Identify which cell holds the provided text, then report its (X, Y) central coordinate. 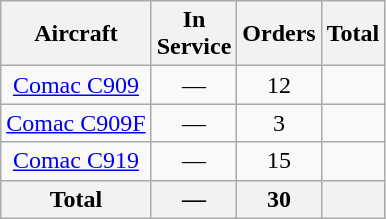
12 (279, 85)
Comac C909 (76, 85)
Comac C909F (76, 123)
15 (279, 161)
InService (194, 34)
3 (279, 123)
Comac C919 (76, 161)
Aircraft (76, 34)
30 (279, 199)
Orders (279, 34)
